Extract the [x, y] coordinate from the center of the cell holding the provided text.  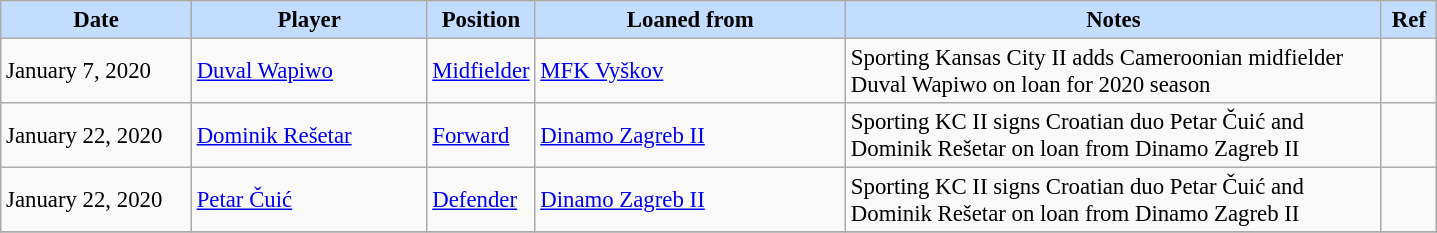
Loaned from [690, 20]
Position [481, 20]
Notes [1114, 20]
MFK Vyškov [690, 72]
Midfielder [481, 72]
Date [96, 20]
Forward [481, 136]
Defender [481, 200]
Petar Čuić [309, 200]
Ref [1409, 20]
Player [309, 20]
Dominik Rešetar [309, 136]
Sporting Kansas City II adds Cameroonian midfielder Duval Wapiwo on loan for 2020 season [1114, 72]
January 7, 2020 [96, 72]
Duval Wapiwo [309, 72]
